For the text-containing cell, return its midpoint in (x, y) coordinate format. 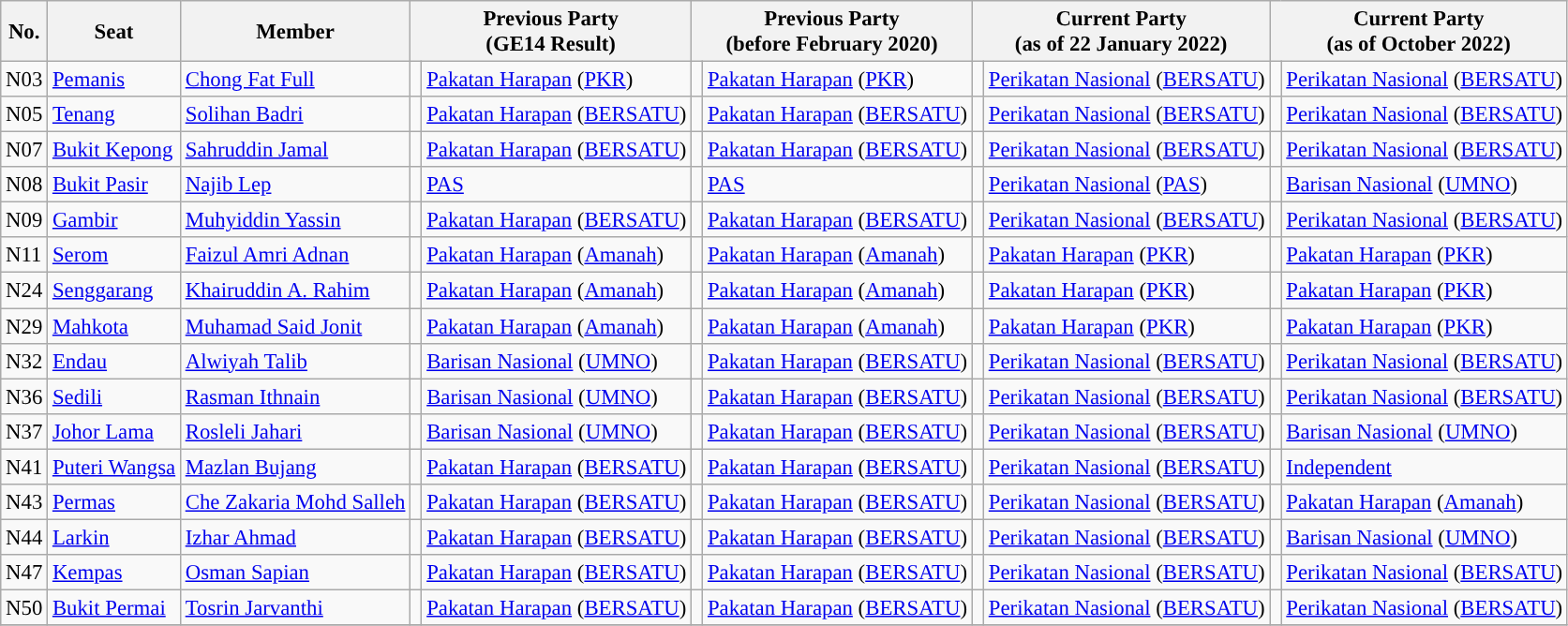
Johor Lama (114, 431)
Muhyiddin Yassin (294, 220)
Osman Sapian (294, 573)
Member (294, 32)
Mazlan Bujang (294, 467)
Gambir (114, 220)
Tenang (114, 114)
Bukit Kepong (114, 150)
Che Zakaria Mohd Salleh (294, 502)
N43 (24, 502)
Khairuddin A. Rahim (294, 291)
Previous Party(GE14 Result) (551, 32)
Rosleli Jahari (294, 431)
Perikatan Nasional (PAS) (1127, 185)
Rasman Ithnain (294, 396)
Senggarang (114, 291)
Current Party(as of October 2022) (1419, 32)
N29 (24, 326)
Solihan Badri (294, 114)
N50 (24, 607)
Serom (114, 256)
Faizul Amri Adnan (294, 256)
Muhamad Said Jonit (294, 326)
N24 (24, 291)
Puteri Wangsa (114, 467)
Pemanis (114, 80)
Seat (114, 32)
N11 (24, 256)
Larkin (114, 537)
Najib Lep (294, 185)
N37 (24, 431)
Kempas (114, 573)
Endau (114, 361)
Bukit Pasir (114, 185)
No. (24, 32)
N05 (24, 114)
N08 (24, 185)
N36 (24, 396)
Tosrin Jarvanthi (294, 607)
Permas (114, 502)
Mahkota (114, 326)
N07 (24, 150)
Sedili (114, 396)
Previous Party(before February 2020) (832, 32)
N44 (24, 537)
Current Party(as of 22 January 2022) (1121, 32)
N47 (24, 573)
Sahruddin Jamal (294, 150)
Independent (1425, 467)
N09 (24, 220)
N03 (24, 80)
Bukit Permai (114, 607)
Alwiyah Talib (294, 361)
Izhar Ahmad (294, 537)
N41 (24, 467)
Chong Fat Full (294, 80)
N32 (24, 361)
